Scan for the cell matching the given text and deliver its (x, y) coordinate at center. 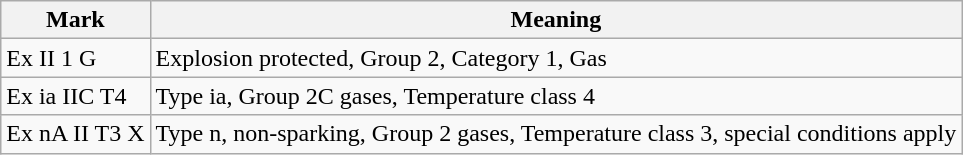
Meaning (556, 20)
Type n, non-sparking, Group 2 gases, Temperature class 3, special conditions apply (556, 134)
Explosion protected, Group 2, Category 1, Gas (556, 58)
Ex ia IIC T4 (76, 96)
Ex II 1 G (76, 58)
Type ia, Group 2C gases, Temperature class 4 (556, 96)
Mark (76, 20)
Ex nA II T3 X (76, 134)
